Capture the cell that displays the provided text and extract its [X, Y] central coordinate. 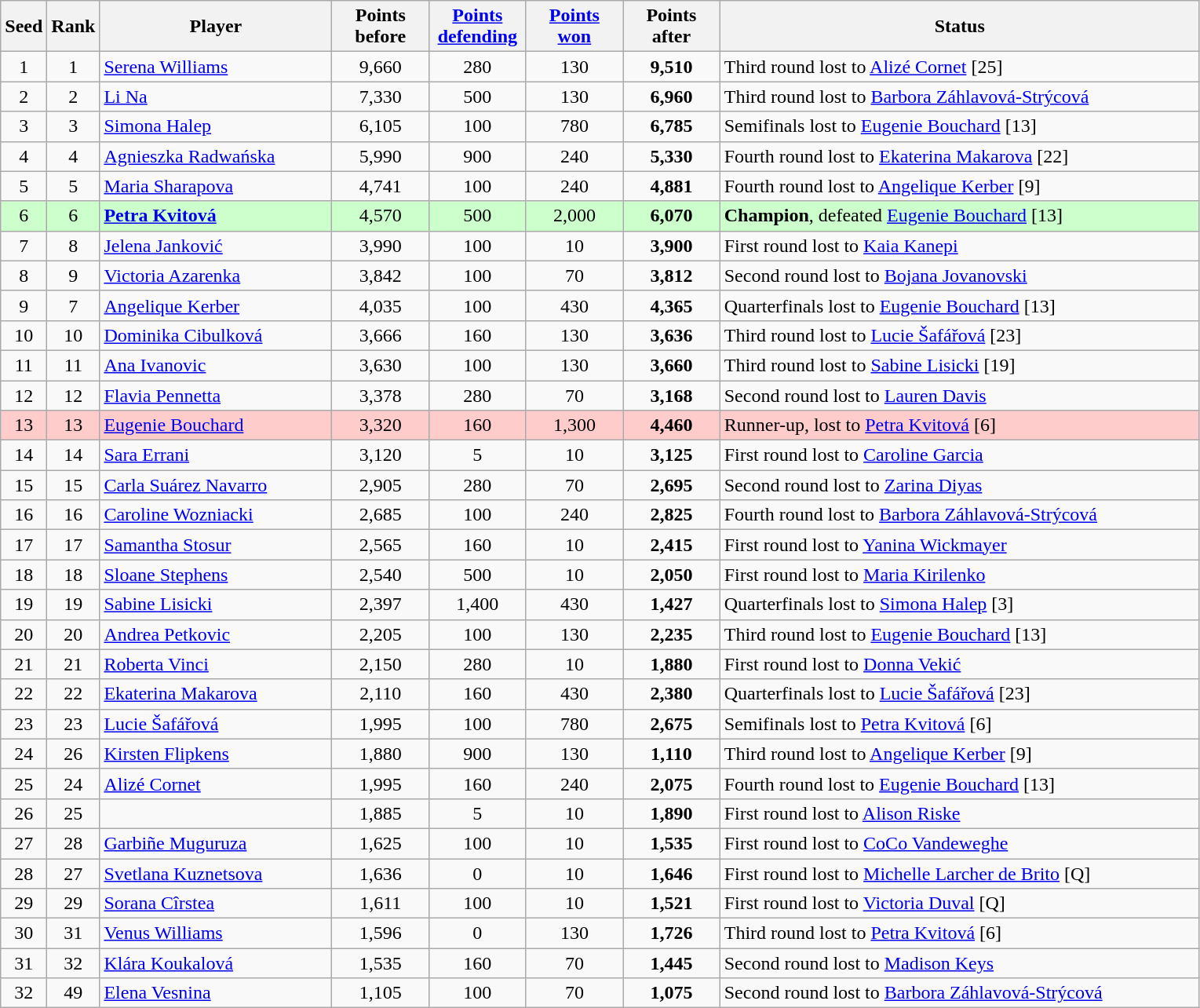
5,330 [672, 156]
6,960 [672, 97]
3,120 [381, 455]
First round lost to Caroline Garcia [959, 455]
Victoria Azarenka [216, 276]
Fourth round lost to Angelique Kerber [9] [959, 186]
Svetlana Kuznetsova [216, 874]
2,685 [381, 515]
3,320 [381, 425]
Andrea Petkovic [216, 634]
3,812 [672, 276]
Runner-up, lost to Petra Kvitová [6] [959, 425]
3,630 [381, 365]
Flavia Pennetta [216, 395]
Third round lost to Petra Kvitová [6] [959, 933]
2,675 [672, 724]
3,842 [381, 276]
Elena Vesnina [216, 993]
2,540 [381, 575]
First round lost to Michelle Larcher de Brito [Q] [959, 874]
3,636 [672, 335]
Second round lost to Bojana Jovanovski [959, 276]
2,380 [672, 694]
First round lost to CoCo Vandeweghe [959, 843]
4,741 [381, 186]
Alizé Cornet [216, 783]
Venus Williams [216, 933]
Dominika Cibulková [216, 335]
Li Na [216, 97]
Sabine Lisicki [216, 604]
Quarterfinals lost to Eugenie Bouchard [13] [959, 305]
Semifinals lost to Eugenie Bouchard [13] [959, 126]
2,415 [672, 545]
Points won [574, 27]
6,785 [672, 126]
Angelique Kerber [216, 305]
Quarterfinals lost to Simona Halep [3] [959, 604]
First round lost to Donna Vekić [959, 664]
Garbiñe Muguruza [216, 843]
Serena Williams [216, 67]
1,636 [381, 874]
5,990 [381, 156]
First round lost to Yanina Wickmayer [959, 545]
First round lost to Alison Riske [959, 813]
Carla Suárez Navarro [216, 485]
4,365 [672, 305]
2,110 [381, 694]
4,570 [381, 216]
Simona Halep [216, 126]
Fourth round lost to Barbora Záhlavová-Strýcová [959, 515]
1,885 [381, 813]
Caroline Wozniacki [216, 515]
Second round lost to Lauren Davis [959, 395]
Eugenie Bouchard [216, 425]
Third round lost to Barbora Záhlavová-Strýcová [959, 97]
7,330 [381, 97]
1,445 [672, 963]
3,666 [381, 335]
3,660 [672, 365]
Petra Kvitová [216, 216]
1,110 [672, 754]
Points defending [478, 27]
First round lost to Maria Kirilenko [959, 575]
1,596 [381, 933]
1,625 [381, 843]
1,427 [672, 604]
Second round lost to Barbora Záhlavová-Strýcová [959, 993]
Kirsten Flipkens [216, 754]
Quarterfinals lost to Lucie Šafářová [23] [959, 694]
6,105 [381, 126]
Samantha Stosur [216, 545]
4,881 [672, 186]
First round lost to Kaia Kanepi [959, 246]
4,035 [381, 305]
3,990 [381, 246]
1,646 [672, 874]
3,900 [672, 246]
3,125 [672, 455]
49 [74, 993]
1,105 [381, 993]
First round lost to Victoria Duval [Q] [959, 904]
Third round lost to Eugenie Bouchard [13] [959, 634]
9,510 [672, 67]
1,890 [672, 813]
2,905 [381, 485]
4,460 [672, 425]
Second round lost to Zarina Diyas [959, 485]
Third round lost to Alizé Cornet [25] [959, 67]
2,695 [672, 485]
2,050 [672, 575]
Sloane Stephens [216, 575]
Seed [24, 27]
1,075 [672, 993]
Points after [672, 27]
Second round lost to Madison Keys [959, 963]
Fourth round lost to Eugenie Bouchard [13] [959, 783]
Status [959, 27]
2,565 [381, 545]
1,521 [672, 904]
2,235 [672, 634]
Fourth round lost to Ekaterina Makarova [22] [959, 156]
30 [24, 933]
Agnieszka Radwańska [216, 156]
Player [216, 27]
1,726 [672, 933]
2,825 [672, 515]
2,397 [381, 604]
2,075 [672, 783]
Champion, defeated Eugenie Bouchard [13] [959, 216]
Maria Sharapova [216, 186]
Jelena Janković [216, 246]
Rank [74, 27]
9,660 [381, 67]
Sorana Cîrstea [216, 904]
Semifinals lost to Petra Kvitová [6] [959, 724]
Lucie Šafářová [216, 724]
1,611 [381, 904]
2,205 [381, 634]
Third round lost to Angelique Kerber [9] [959, 754]
Third round lost to Sabine Lisicki [19] [959, 365]
Ekaterina Makarova [216, 694]
3,168 [672, 395]
Points before [381, 27]
Third round lost to Lucie Šafářová [23] [959, 335]
1,300 [574, 425]
3,378 [381, 395]
Klára Koukalová [216, 963]
Roberta Vinci [216, 664]
1,400 [478, 604]
2,150 [381, 664]
Ana Ivanovic [216, 365]
2,000 [574, 216]
Sara Errani [216, 455]
6,070 [672, 216]
